Search for the cell housing the specified text and yield its (X, Y) center coordinate. 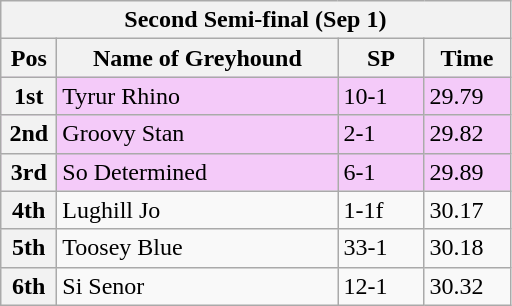
6-1 (381, 172)
3rd (29, 172)
Toosey Blue (198, 248)
Si Senor (198, 286)
SP (381, 58)
29.89 (467, 172)
Lughill Jo (198, 210)
Groovy Stan (198, 134)
5th (29, 248)
So Determined (198, 172)
12-1 (381, 286)
Pos (29, 58)
30.17 (467, 210)
33-1 (381, 248)
6th (29, 286)
Name of Greyhound (198, 58)
29.82 (467, 134)
Tyrur Rhino (198, 96)
30.18 (467, 248)
10-1 (381, 96)
2nd (29, 134)
4th (29, 210)
29.79 (467, 96)
1-1f (381, 210)
30.32 (467, 286)
Time (467, 58)
Second Semi-final (Sep 1) (256, 20)
1st (29, 96)
2-1 (381, 134)
